Scan for the cell matching the given text and deliver its [X, Y] coordinate at center. 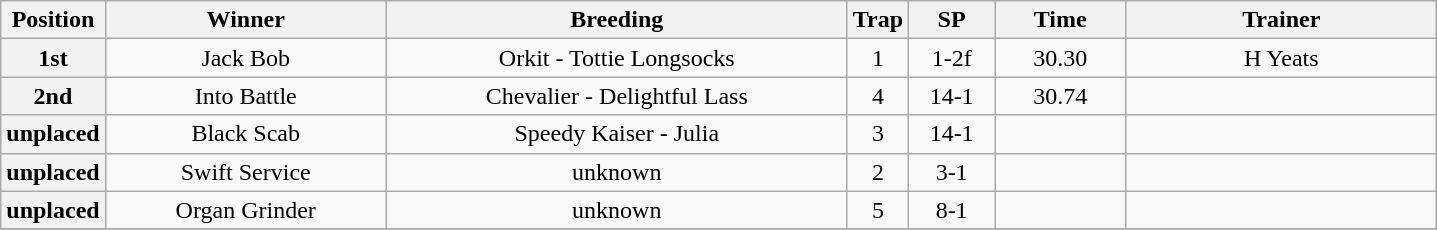
Winner [246, 20]
5 [878, 210]
Speedy Kaiser - Julia [616, 134]
2nd [53, 96]
Swift Service [246, 172]
SP [952, 20]
Organ Grinder [246, 210]
1 [878, 58]
8-1 [952, 210]
Orkit - Tottie Longsocks [616, 58]
Into Battle [246, 96]
30.30 [1060, 58]
1st [53, 58]
H Yeats [1282, 58]
30.74 [1060, 96]
1-2f [952, 58]
Time [1060, 20]
4 [878, 96]
Chevalier - Delightful Lass [616, 96]
Trainer [1282, 20]
Jack Bob [246, 58]
3-1 [952, 172]
Breeding [616, 20]
Position [53, 20]
Trap [878, 20]
2 [878, 172]
Black Scab [246, 134]
3 [878, 134]
